Find where the given text appears and provide that cell's center as [x, y] coordinate. 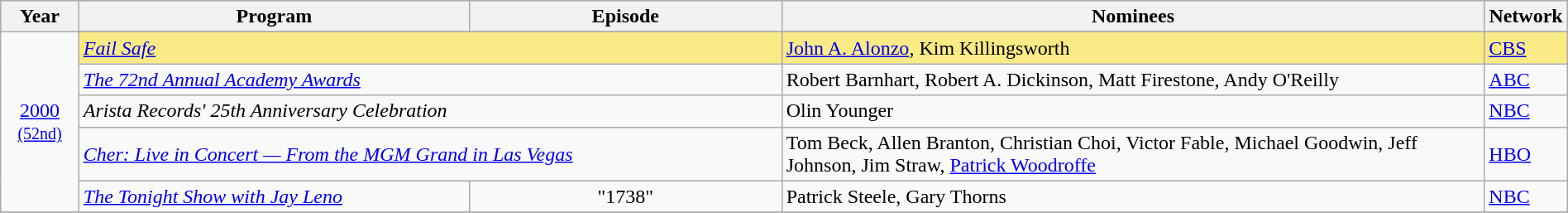
Cher: Live in Concert — From the MGM Grand in Las Vegas [430, 154]
CBS [1526, 48]
ABC [1526, 80]
Olin Younger [1133, 111]
The Tonight Show with Jay Leno [274, 196]
Program [274, 17]
Year [40, 17]
The 72nd Annual Academy Awards [430, 80]
Nominees [1133, 17]
"1738" [625, 196]
Arista Records' 25th Anniversary Celebration [430, 111]
Patrick Steele, Gary Thorns [1133, 196]
Tom Beck, Allen Branton, Christian Choi, Victor Fable, Michael Goodwin, Jeff Johnson, Jim Straw, Patrick Woodroffe [1133, 154]
Network [1526, 17]
Fail Safe [430, 48]
Robert Barnhart, Robert A. Dickinson, Matt Firestone, Andy O'Reilly [1133, 80]
HBO [1526, 154]
Episode [625, 17]
John A. Alonzo, Kim Killingsworth [1133, 48]
2000(52nd) [40, 123]
